Provide the [X, Y] coordinate of the cell's center where the given text is located.  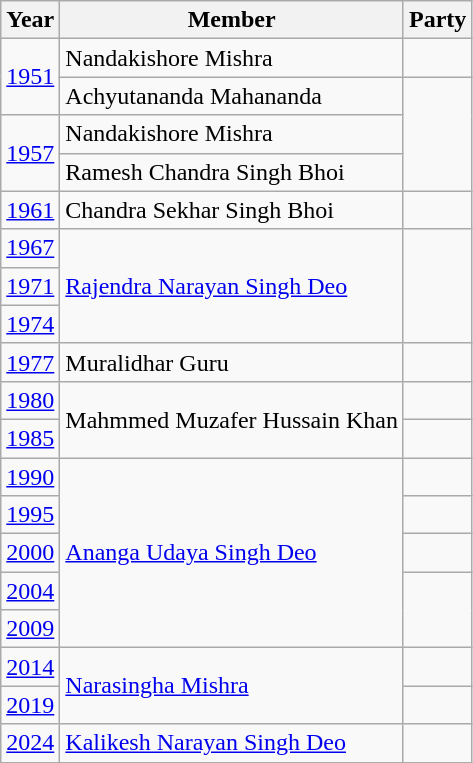
1995 [30, 515]
1971 [30, 286]
1990 [30, 477]
1967 [30, 248]
2014 [30, 667]
Chandra Sekhar Singh Bhoi [232, 210]
2004 [30, 591]
2009 [30, 629]
Achyutananda Mahananda [232, 96]
Mahmmed Muzafer Hussain Khan [232, 419]
1977 [30, 362]
1961 [30, 210]
Ramesh Chandra Singh Bhoi [232, 172]
Rajendra Narayan Singh Deo [232, 286]
2000 [30, 553]
2019 [30, 705]
1957 [30, 153]
1980 [30, 400]
Party [437, 20]
1974 [30, 324]
2024 [30, 743]
Member [232, 20]
1951 [30, 77]
1985 [30, 438]
Year [30, 20]
Narasingha Mishra [232, 686]
Muralidhar Guru [232, 362]
Kalikesh Narayan Singh Deo [232, 743]
Ananga Udaya Singh Deo [232, 553]
